From the cell containing the given text, extract its center point as (x, y) coordinate. 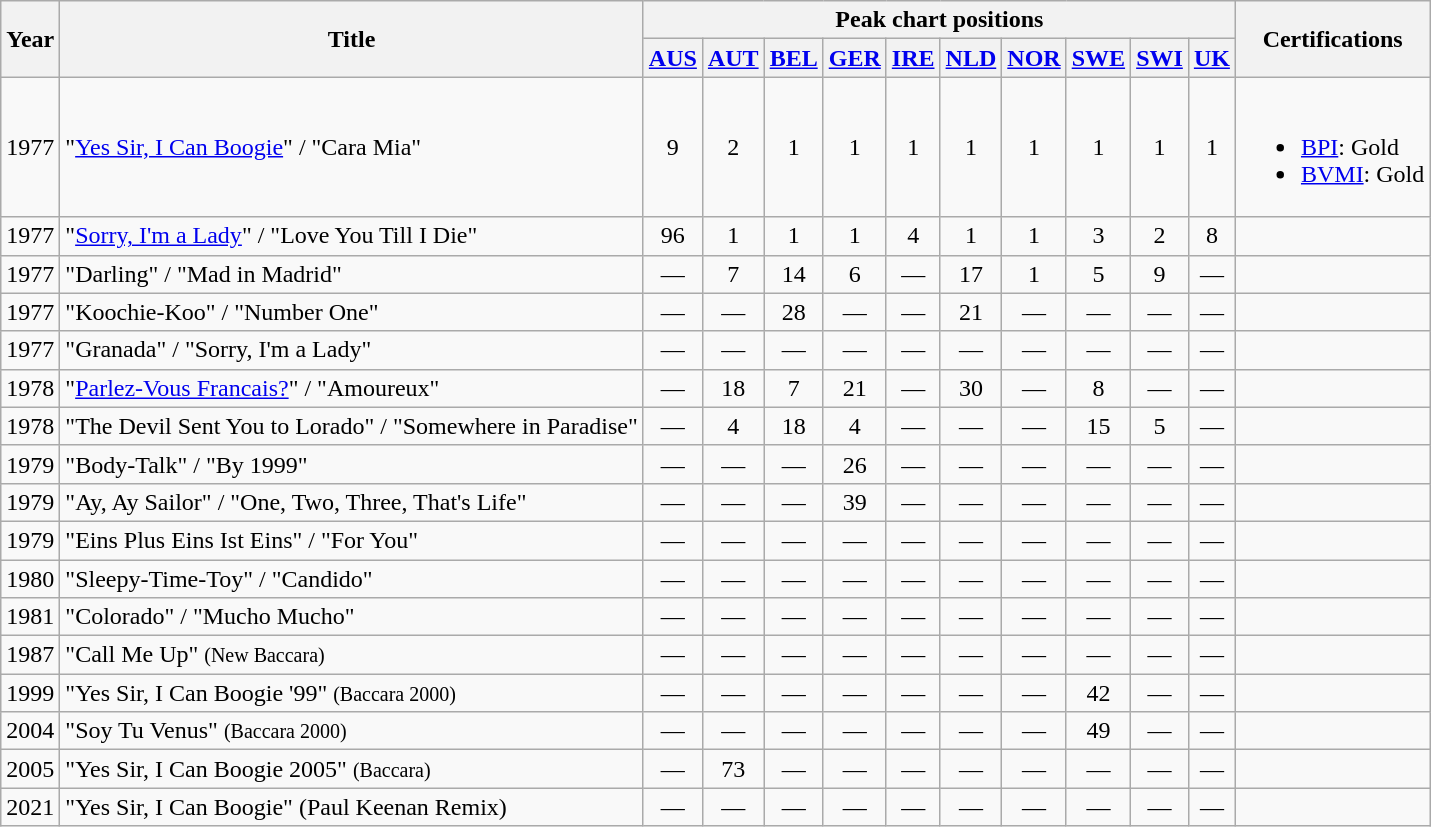
"Granada" / "Sorry, I'm a Lady" (352, 350)
"Darling" / "Mad in Madrid" (352, 274)
IRE (913, 58)
1980 (30, 579)
NLD (971, 58)
NOR (1034, 58)
"Colorado" / "Mucho Mucho" (352, 617)
14 (794, 274)
30 (971, 388)
42 (1098, 693)
SWE (1098, 58)
39 (854, 502)
"Ay, Ay Sailor" / "One, Two, Three, That's Life" (352, 502)
BEL (794, 58)
96 (672, 236)
SWI (1160, 58)
"Call Me Up" (New Baccara) (352, 655)
AUT (733, 58)
6 (854, 274)
Peak chart positions (939, 20)
"The Devil Sent You to Lorado" / "Somewhere in Paradise" (352, 426)
2004 (30, 731)
3 (1098, 236)
17 (971, 274)
"Sorry, I'm a Lady" / "Love You Till I Die" (352, 236)
Year (30, 39)
Certifications (1332, 39)
"Yes Sir, I Can Boogie 2005" (Baccara) (352, 769)
"Yes Sir, I Can Boogie" / "Cara Mia" (352, 147)
2005 (30, 769)
"Yes Sir, I Can Boogie '99" (Baccara 2000) (352, 693)
73 (733, 769)
Title (352, 39)
1981 (30, 617)
BPI: GoldBVMI: Gold (1332, 147)
"Soy Tu Venus" (Baccara 2000) (352, 731)
"Body-Talk" / "By 1999" (352, 464)
"Koochie-Koo" / "Number One" (352, 312)
26 (854, 464)
GER (854, 58)
15 (1098, 426)
1999 (30, 693)
AUS (672, 58)
"Eins Plus Eins Ist Eins" / "For You" (352, 540)
1987 (30, 655)
"Yes Sir, I Can Boogie" (Paul Keenan Remix) (352, 807)
2021 (30, 807)
"Parlez-Vous Francais?" / "Amoureux" (352, 388)
"Sleepy-Time-Toy" / "Candido" (352, 579)
UK (1212, 58)
49 (1098, 731)
28 (794, 312)
